Determine the (x, y) coordinate at the center of the cell enclosing the given text.  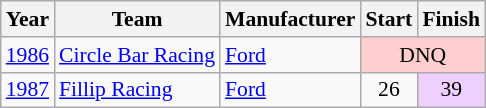
Manufacturer (290, 19)
Fillip Racing (137, 90)
26 (388, 90)
39 (451, 90)
Finish (451, 19)
1987 (28, 90)
Team (137, 19)
Circle Bar Racing (137, 55)
DNQ (422, 55)
Year (28, 19)
Start (388, 19)
1986 (28, 55)
